Provide the (X, Y) coordinate of the cell's center where the given text is located.  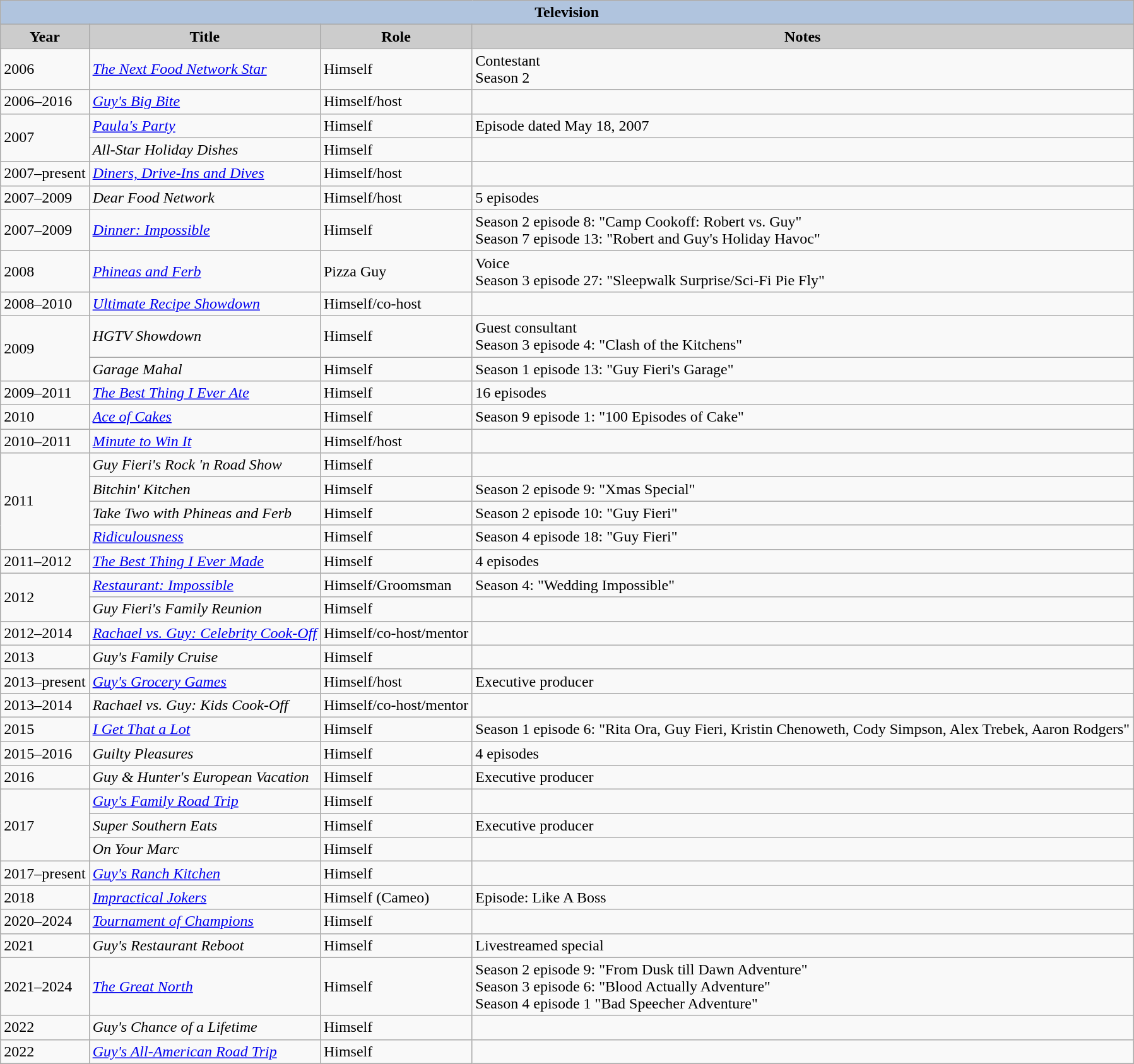
2013–2014 (45, 705)
2013 (45, 657)
Ultimate Recipe Showdown (204, 304)
Guy's Big Bite (204, 102)
Dinner: Impossible (204, 230)
2007 (45, 138)
On Your Marc (204, 849)
Tournament of Champions (204, 921)
2009 (45, 348)
2013–present (45, 681)
2017–present (45, 873)
Ace of Cakes (204, 417)
Guy's Family Road Trip (204, 801)
2011 (45, 501)
Contestant Season 2 (803, 69)
2011–2012 (45, 561)
Role (396, 37)
2012 (45, 597)
Dear Food Network (204, 198)
Restaurant: Impossible (204, 585)
2015 (45, 729)
Guy & Hunter's European Vacation (204, 777)
The Best Thing I Ever Made (204, 561)
Episode dated May 18, 2007 (803, 126)
Phineas and Ferb (204, 271)
2021–2024 (45, 986)
2008 (45, 271)
Season 2 episode 9: "Xmas Special" (803, 489)
Ridiculousness (204, 537)
Guy Fieri's Rock 'n Road Show (204, 465)
Season 4: "Wedding Impossible" (803, 585)
2012–2014 (45, 633)
Guy's Chance of a Lifetime (204, 1027)
Season 1 episode 13: "Guy Fieri's Garage" (803, 369)
Guy's Ranch Kitchen (204, 873)
Guy Fieri's Family Reunion (204, 609)
Himself (Cameo) (396, 897)
2017 (45, 825)
The Best Thing I Ever Ate (204, 393)
16 episodes (803, 393)
Episode: Like A Boss (803, 897)
HGTV Showdown (204, 336)
The Next Food Network Star (204, 69)
Guy's Restaurant Reboot (204, 945)
2016 (45, 777)
Impractical Jokers (204, 897)
Season 2 episode 10: "Guy Fieri" (803, 513)
Season 2 episode 8: "Camp Cookoff: Robert vs. Guy" Season 7 episode 13: "Robert and Guy's Holiday Havoc" (803, 230)
Himself/co-host (396, 304)
2007–present (45, 174)
Himself/Groomsman (396, 585)
I Get That a Lot (204, 729)
5 episodes (803, 198)
Guy's All-American Road Trip (204, 1051)
Paula's Party (204, 126)
Notes (803, 37)
Super Southern Eats (204, 825)
Year (45, 37)
Bitchin' Kitchen (204, 489)
2018 (45, 897)
Television (567, 13)
Take Two with Phineas and Ferb (204, 513)
Diners, Drive-Ins and Dives (204, 174)
Season 1 episode 6: "Rita Ora, Guy Fieri, Kristin Chenoweth, Cody Simpson, Alex Trebek, Aaron Rodgers" (803, 729)
Rachael vs. Guy: Kids Cook-Off (204, 705)
2010 (45, 417)
Title (204, 37)
2010–2011 (45, 441)
All-Star Holiday Dishes (204, 150)
Guy's Family Cruise (204, 657)
Season 9 episode 1: "100 Episodes of Cake" (803, 417)
2006–2016 (45, 102)
Garage Mahal (204, 369)
Rachael vs. Guy: Celebrity Cook-Off (204, 633)
Livestreamed special (803, 945)
Minute to Win It (204, 441)
2020–2024 (45, 921)
2009–2011 (45, 393)
Guilty Pleasures (204, 753)
Voice Season 3 episode 27: "Sleepwalk Surprise/Sci-Fi Pie Fly" (803, 271)
Season 4 episode 18: "Guy Fieri" (803, 537)
2008–2010 (45, 304)
The Great North (204, 986)
2021 (45, 945)
Season 2 episode 9: "From Dusk till Dawn Adventure" Season 3 episode 6: "Blood Actually Adventure"Season 4 episode 1 "Bad Speecher Adventure" (803, 986)
Guy's Grocery Games (204, 681)
Guest consultant Season 3 episode 4: "Clash of the Kitchens" (803, 336)
2015–2016 (45, 753)
2006 (45, 69)
Pizza Guy (396, 271)
